For the text-containing cell, return its midpoint in (X, Y) coordinate format. 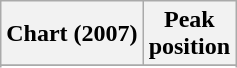
Peakposition (189, 34)
Chart (2007) (72, 34)
